For the text-containing cell, return its midpoint in [X, Y] coordinate format. 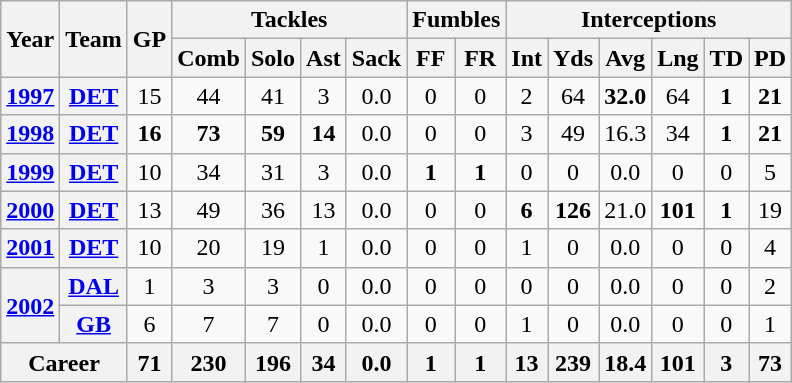
14 [324, 134]
1999 [30, 172]
71 [149, 362]
5 [770, 172]
15 [149, 96]
196 [272, 362]
239 [574, 362]
DAL [94, 286]
20 [209, 248]
GB [94, 324]
16 [149, 134]
16.3 [626, 134]
Interceptions [649, 20]
Avg [626, 58]
36 [272, 210]
Lng [678, 58]
FR [480, 58]
Comb [209, 58]
Tackles [290, 20]
GP [149, 39]
Int [527, 58]
2001 [30, 248]
PD [770, 58]
18.4 [626, 362]
Yds [574, 58]
Ast [324, 58]
Sack [376, 58]
31 [272, 172]
Fumbles [456, 20]
4 [770, 248]
126 [574, 210]
1997 [30, 96]
230 [209, 362]
21.0 [626, 210]
FF [431, 58]
59 [272, 134]
41 [272, 96]
1998 [30, 134]
Year [30, 39]
Career [64, 362]
Team [94, 39]
44 [209, 96]
TD [726, 58]
32.0 [626, 96]
2000 [30, 210]
Solo [272, 58]
2002 [30, 305]
